Determine the [X, Y] coordinate at the center of the cell enclosing the given text.  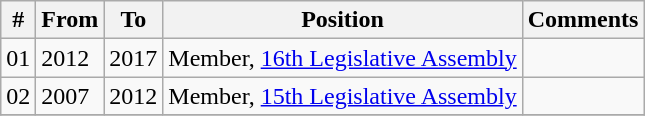
# [18, 20]
02 [18, 96]
Member, 16th Legislative Assembly [342, 58]
From [70, 20]
Comments [583, 20]
01 [18, 58]
2007 [70, 96]
To [134, 20]
Member, 15th Legislative Assembly [342, 96]
Position [342, 20]
2017 [134, 58]
